Search for the cell housing the specified text and yield its (X, Y) center coordinate. 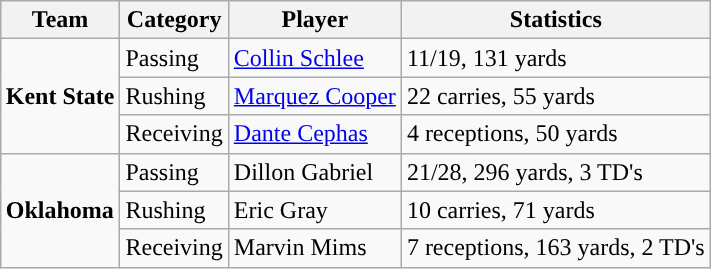
Marquez Cooper (314, 96)
Dante Cephas (314, 134)
Dillon Gabriel (314, 172)
11/19, 131 yards (556, 58)
7 receptions, 163 yards, 2 TD's (556, 248)
Oklahoma (60, 210)
Team (60, 20)
Marvin Mims (314, 248)
Player (314, 20)
10 carries, 71 yards (556, 210)
Statistics (556, 20)
Eric Gray (314, 210)
Kent State (60, 96)
21/28, 296 yards, 3 TD's (556, 172)
Collin Schlee (314, 58)
Category (174, 20)
4 receptions, 50 yards (556, 134)
22 carries, 55 yards (556, 96)
